From the cell containing the given text, extract its center point as (X, Y) coordinate. 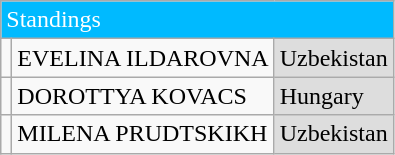
MILENA PRUDTSKIKH (143, 134)
DOROTTYA KOVACS (143, 96)
Standings (197, 20)
EVELINA ILDAROVNA (143, 58)
Hungary (334, 96)
